Locate the cell with the specified text and output its [X, Y] center coordinate. 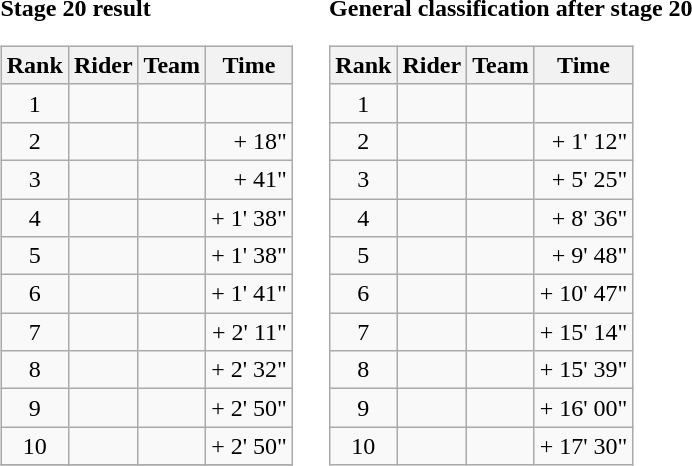
+ 5' 25" [584, 179]
+ 2' 11" [250, 332]
+ 15' 39" [584, 370]
+ 17' 30" [584, 446]
+ 10' 47" [584, 294]
+ 9' 48" [584, 256]
+ 8' 36" [584, 217]
+ 1' 41" [250, 294]
+ 15' 14" [584, 332]
+ 16' 00" [584, 408]
+ 18" [250, 141]
+ 1' 12" [584, 141]
+ 41" [250, 179]
+ 2' 32" [250, 370]
